Output the (X, Y) coordinate of the center of the cell containing the given text.  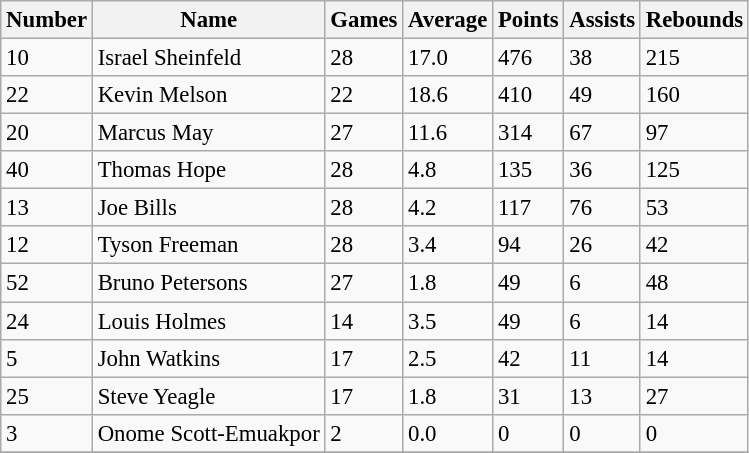
Israel Sheinfeld (208, 58)
48 (694, 283)
10 (47, 58)
117 (528, 208)
Name (208, 20)
36 (602, 170)
52 (47, 283)
125 (694, 170)
John Watkins (208, 358)
20 (47, 133)
12 (47, 245)
18.6 (448, 95)
314 (528, 133)
76 (602, 208)
2.5 (448, 358)
4.2 (448, 208)
67 (602, 133)
476 (528, 58)
26 (602, 245)
Number (47, 20)
2 (364, 433)
97 (694, 133)
Games (364, 20)
Rebounds (694, 20)
Onome Scott-Emuakpor (208, 433)
Louis Holmes (208, 321)
Thomas Hope (208, 170)
5 (47, 358)
Average (448, 20)
135 (528, 170)
3 (47, 433)
Assists (602, 20)
0.0 (448, 433)
4.8 (448, 170)
Bruno Petersons (208, 283)
Tyson Freeman (208, 245)
Marcus May (208, 133)
94 (528, 245)
Steve Yeagle (208, 396)
Points (528, 20)
3.4 (448, 245)
410 (528, 95)
38 (602, 58)
25 (47, 396)
53 (694, 208)
24 (47, 321)
11 (602, 358)
3.5 (448, 321)
17.0 (448, 58)
31 (528, 396)
160 (694, 95)
Kevin Melson (208, 95)
40 (47, 170)
Joe Bills (208, 208)
11.6 (448, 133)
215 (694, 58)
